From the cell containing the given text, extract its center point as (x, y) coordinate. 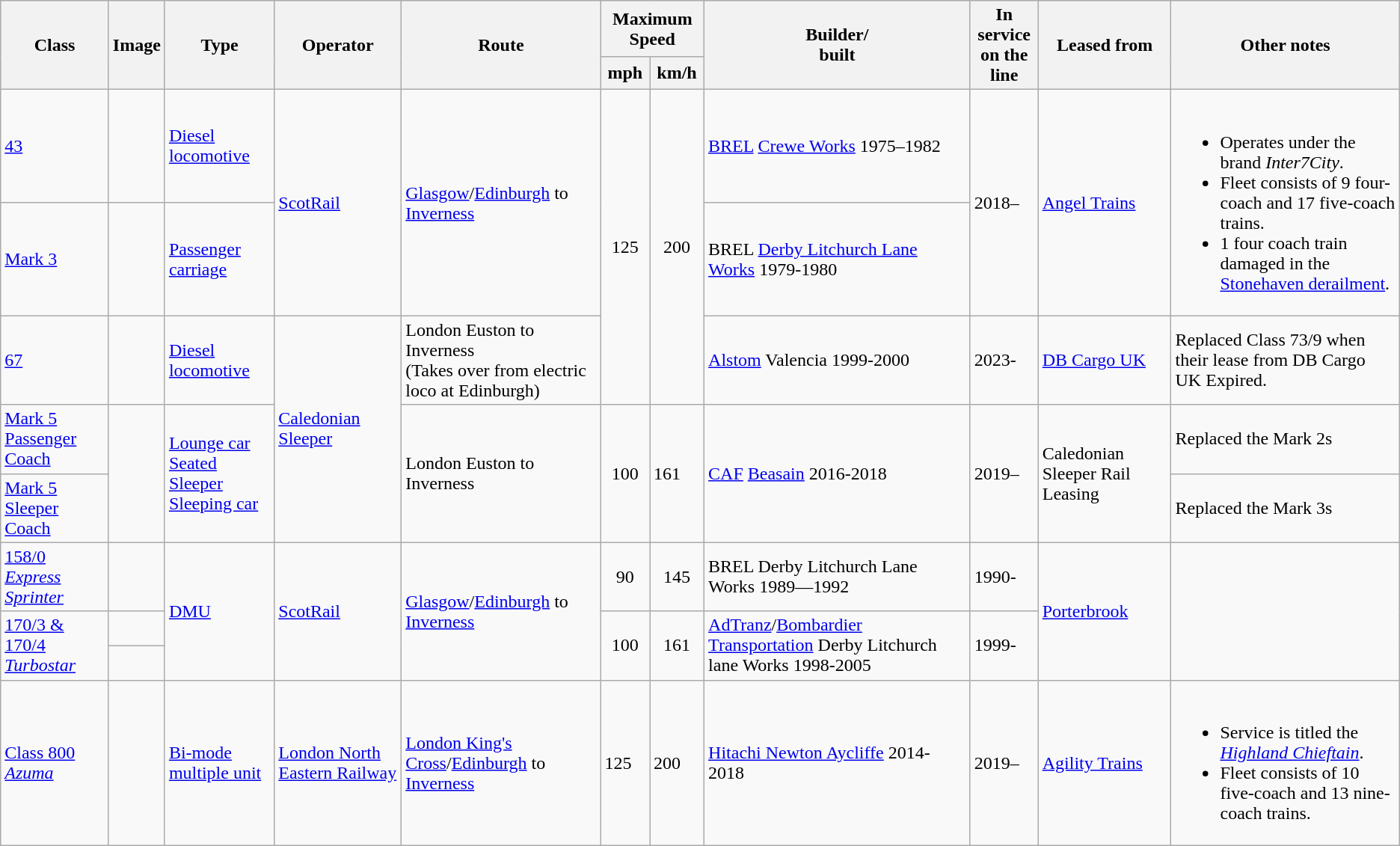
43 (55, 147)
In serviceon the line (1004, 45)
Alstom Valencia 1999-2000 (838, 361)
London North Eastern Railway (338, 763)
Maximum Speed (652, 28)
Replaced Class 73/9 when their lease from DB Cargo UK Expired. (1285, 361)
2023- (1004, 361)
km/h (678, 73)
Mark 5 Passenger Coach (55, 439)
Other notes (1285, 45)
Operates under the brand Inter7City.Fleet consists of 9 four-coach and 17 five-coach trains.1 four coach train damaged in the Stonehaven derailment. (1285, 203)
Lounge carSeated Sleeper Sleeping car (219, 473)
67 (55, 361)
Passenger carriage (219, 259)
Mark 5 Sleeper Coach (55, 508)
Replaced the Mark 2s (1285, 439)
Service is titled the Highland Chieftain.Fleet consists of 10 five-coach and 13 nine-coach trains. (1285, 763)
1999- (1004, 646)
DMU (219, 611)
2018– (1004, 203)
170/3 & 170/4 Turbostar (55, 646)
Operator (338, 45)
BREL Derby Litchurch Lane Works 1989—1992 (838, 577)
158/0 Express Sprinter (55, 577)
Builder/built (838, 45)
145 (678, 577)
BREL Crewe Works 1975–1982 (838, 147)
Replaced the Mark 3s (1285, 508)
London Euston to Inverness(Takes over from electric loco at Edinburgh) (501, 361)
Mark 3 (55, 259)
1990- (1004, 577)
Angel Trains (1105, 203)
Porterbrook (1105, 611)
Class (55, 45)
London Euston to Inverness (501, 473)
Agility Trains (1105, 763)
BREL Derby Litchurch Lane Works 1979-1980 (838, 259)
Class 800 Azuma (55, 763)
Caledonian Sleeper Rail Leasing (1105, 473)
AdTranz/Bombardier Transportation Derby Litchurch lane Works 1998-2005 (838, 646)
Leased from (1105, 45)
Bi-mode multiple unit (219, 763)
Caledonian Sleeper (338, 429)
London King's Cross/Edinburgh to Inverness (501, 763)
DB Cargo UK (1105, 361)
mph (625, 73)
Type (219, 45)
Route (501, 45)
90 (625, 577)
Image (136, 45)
Hitachi Newton Aycliffe 2014-2018 (838, 763)
CAF Beasain 2016-2018 (838, 473)
